Return (X, Y) of the center of cell containing provided text 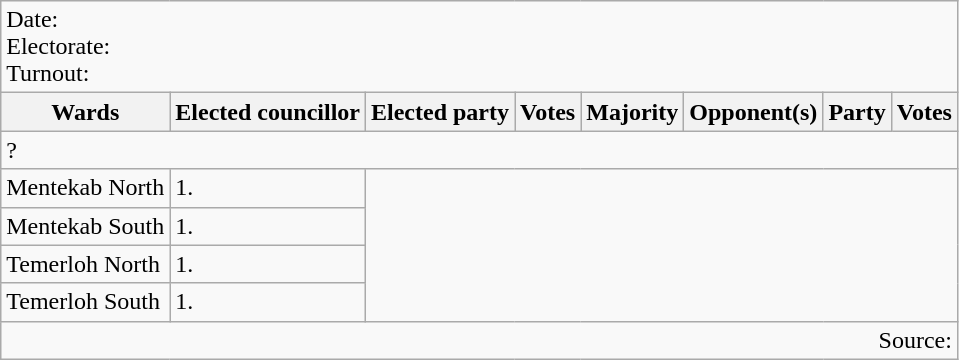
Party (857, 112)
Mentekab South (86, 226)
? (480, 150)
Source: (480, 340)
Wards (86, 112)
Temerloh South (86, 302)
Opponent(s) (754, 112)
Elected councillor (268, 112)
Date: Electorate: Turnout: (480, 47)
Elected party (440, 112)
Majority (632, 112)
Temerloh North (86, 264)
Mentekab North (86, 188)
